Return the (X, Y) coordinate for the center point of the cell that contains the specified text.  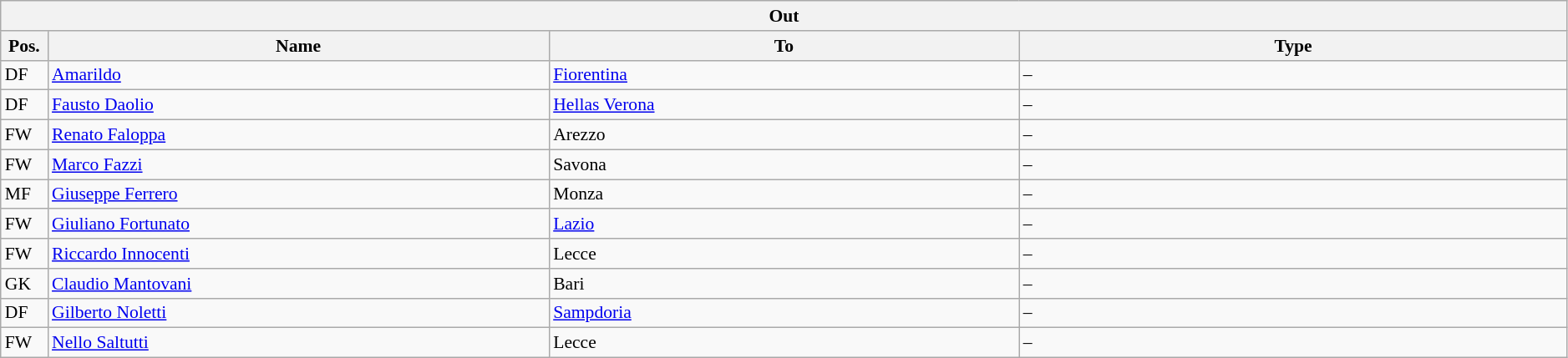
Lazio (784, 224)
Sampdoria (784, 313)
Claudio Mantovani (298, 284)
Fausto Daolio (298, 105)
Giuseppe Ferrero (298, 194)
Riccardo Innocenti (298, 254)
Name (298, 46)
Nello Saltutti (298, 343)
Hellas Verona (784, 105)
Marco Fazzi (298, 164)
Out (784, 16)
Savona (784, 164)
Bari (784, 284)
Fiorentina (784, 75)
Type (1293, 46)
To (784, 46)
Renato Faloppa (298, 135)
Amarildo (298, 75)
Gilberto Noletti (298, 313)
Pos. (24, 46)
Monza (784, 194)
Giuliano Fortunato (298, 224)
Arezzo (784, 135)
GK (24, 284)
MF (24, 194)
